Identify which cell holds the provided text, then report its [x, y] central coordinate. 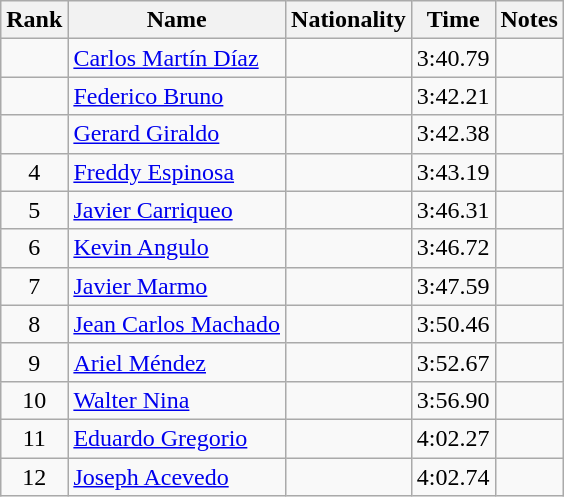
3:56.90 [453, 400]
Javier Carriqueo [177, 210]
3:52.67 [453, 362]
12 [34, 477]
Jean Carlos Machado [177, 324]
3:43.19 [453, 172]
10 [34, 400]
4:02.74 [453, 477]
Nationality [349, 20]
3:42.38 [453, 134]
Name [177, 20]
Federico Bruno [177, 96]
9 [34, 362]
Walter Nina [177, 400]
Javier Marmo [177, 286]
Joseph Acevedo [177, 477]
3:50.46 [453, 324]
Time [453, 20]
8 [34, 324]
Ariel Méndez [177, 362]
4:02.27 [453, 438]
Rank [34, 20]
3:47.59 [453, 286]
3:46.72 [453, 248]
Gerard Giraldo [177, 134]
11 [34, 438]
5 [34, 210]
4 [34, 172]
Carlos Martín Díaz [177, 58]
3:46.31 [453, 210]
Eduardo Gregorio [177, 438]
6 [34, 248]
3:42.21 [453, 96]
3:40.79 [453, 58]
7 [34, 286]
Freddy Espinosa [177, 172]
Kevin Angulo [177, 248]
Notes [529, 20]
